Detect which cell encompasses the target text, then output its [x, y] center coordinate. 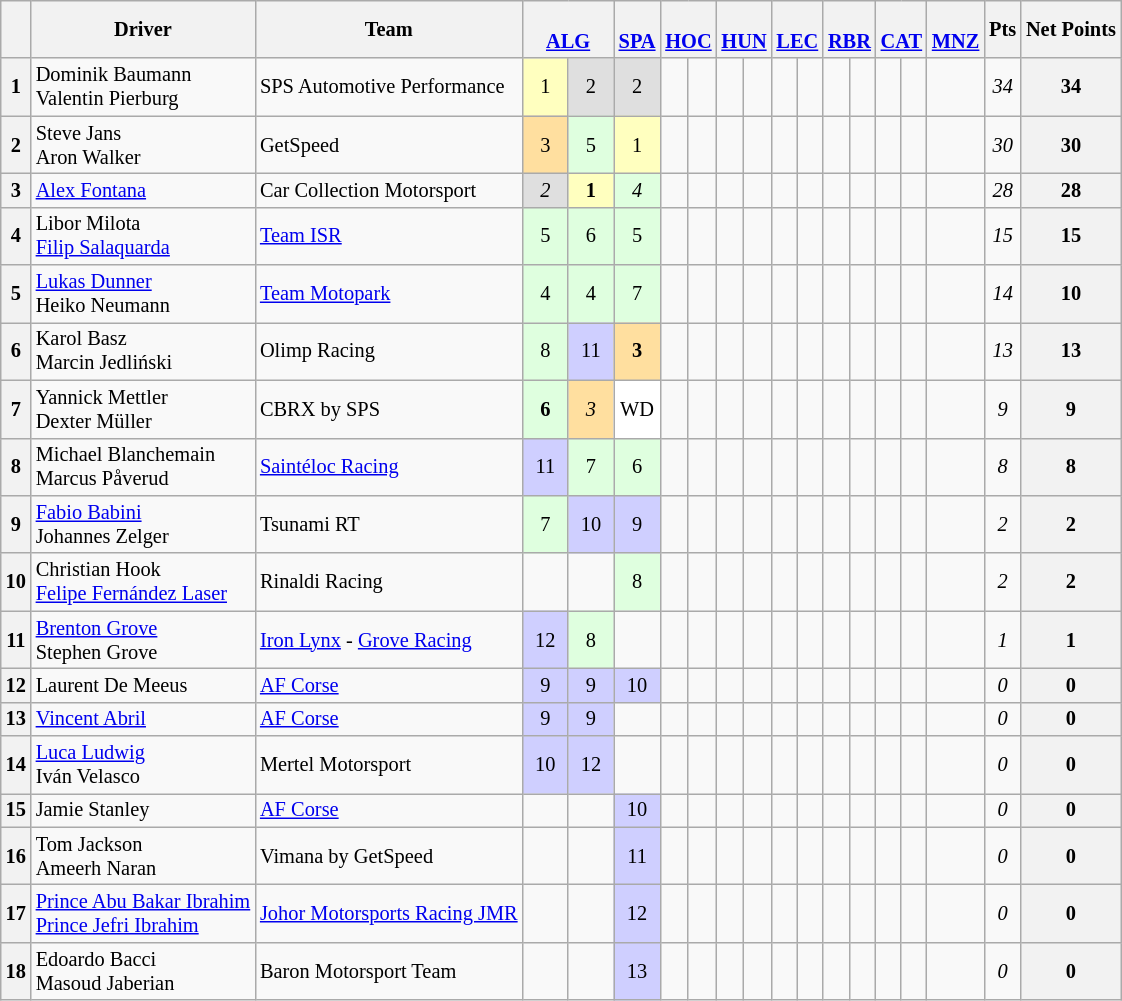
Libor Milota Filip Salaquarda [143, 236]
Iron Lynx - Grove Racing [388, 640]
Michael Blanchemain Marcus Påverud [143, 467]
Luca Ludwig Iván Velasco [143, 765]
Dominik Baumann Valentin Pierburg [143, 87]
WD [638, 409]
Rinaldi Racing [388, 582]
Driver [143, 29]
Vincent Abril [143, 719]
Laurent De Meeus [143, 685]
Lukas Dunner Heiko Neumann [143, 294]
18 [16, 971]
Fabio Babini Johannes Zelger [143, 524]
Saintéloc Racing [388, 467]
CAT [902, 29]
MNZ [956, 29]
Tom Jackson Ameerh Naran [143, 856]
CBRX by SPS [388, 409]
Pts [1002, 29]
Team Motopark [388, 294]
GetSpeed [388, 145]
Prince Abu Bakar Ibrahim Prince Jefri Ibrahim [143, 913]
Team ISR [388, 236]
Net Points [1071, 29]
Mertel Motorsport [388, 765]
RBR [850, 29]
Christian Hook Felipe Fernández Laser [143, 582]
SPS Automotive Performance [388, 87]
Yannick Mettler Dexter Müller [143, 409]
Edoardo Bacci Masoud Jaberian [143, 971]
Tsunami RT [388, 524]
Johor Motorsports Racing JMR [388, 913]
Jamie Stanley [143, 810]
Team [388, 29]
SPA [638, 29]
Olimp Racing [388, 351]
LEC [797, 29]
HUN [744, 29]
17 [16, 913]
Vimana by GetSpeed [388, 856]
Car Collection Motorsport [388, 190]
Brenton Grove Stephen Grove [143, 640]
Baron Motorsport Team [388, 971]
Alex Fontana [143, 190]
ALG [568, 29]
16 [16, 856]
HOC [688, 29]
Karol Basz Marcin Jedliński [143, 351]
Steve Jans Aron Walker [143, 145]
